Search for the cell housing the specified text and yield its (x, y) center coordinate. 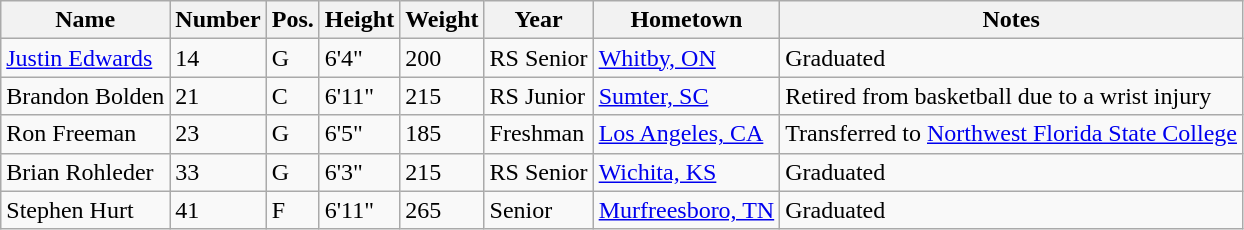
6'5" (359, 134)
Whitby, ON (686, 58)
Number (218, 20)
Stephen Hurt (86, 210)
Los Angeles, CA (686, 134)
C (292, 96)
Notes (1012, 20)
185 (442, 134)
Sumter, SC (686, 96)
14 (218, 58)
Justin Edwards (86, 58)
Brandon Bolden (86, 96)
Year (538, 20)
41 (218, 210)
Height (359, 20)
Transferred to Northwest Florida State College (1012, 134)
Freshman (538, 134)
6'3" (359, 172)
F (292, 210)
Weight (442, 20)
Ron Freeman (86, 134)
Brian Rohleder (86, 172)
6'4" (359, 58)
21 (218, 96)
Name (86, 20)
RS Junior (538, 96)
23 (218, 134)
265 (442, 210)
Hometown (686, 20)
Wichita, KS (686, 172)
Retired from basketball due to a wrist injury (1012, 96)
Murfreesboro, TN (686, 210)
33 (218, 172)
Senior (538, 210)
200 (442, 58)
Pos. (292, 20)
